From the cell containing the given text, extract its center point as [x, y] coordinate. 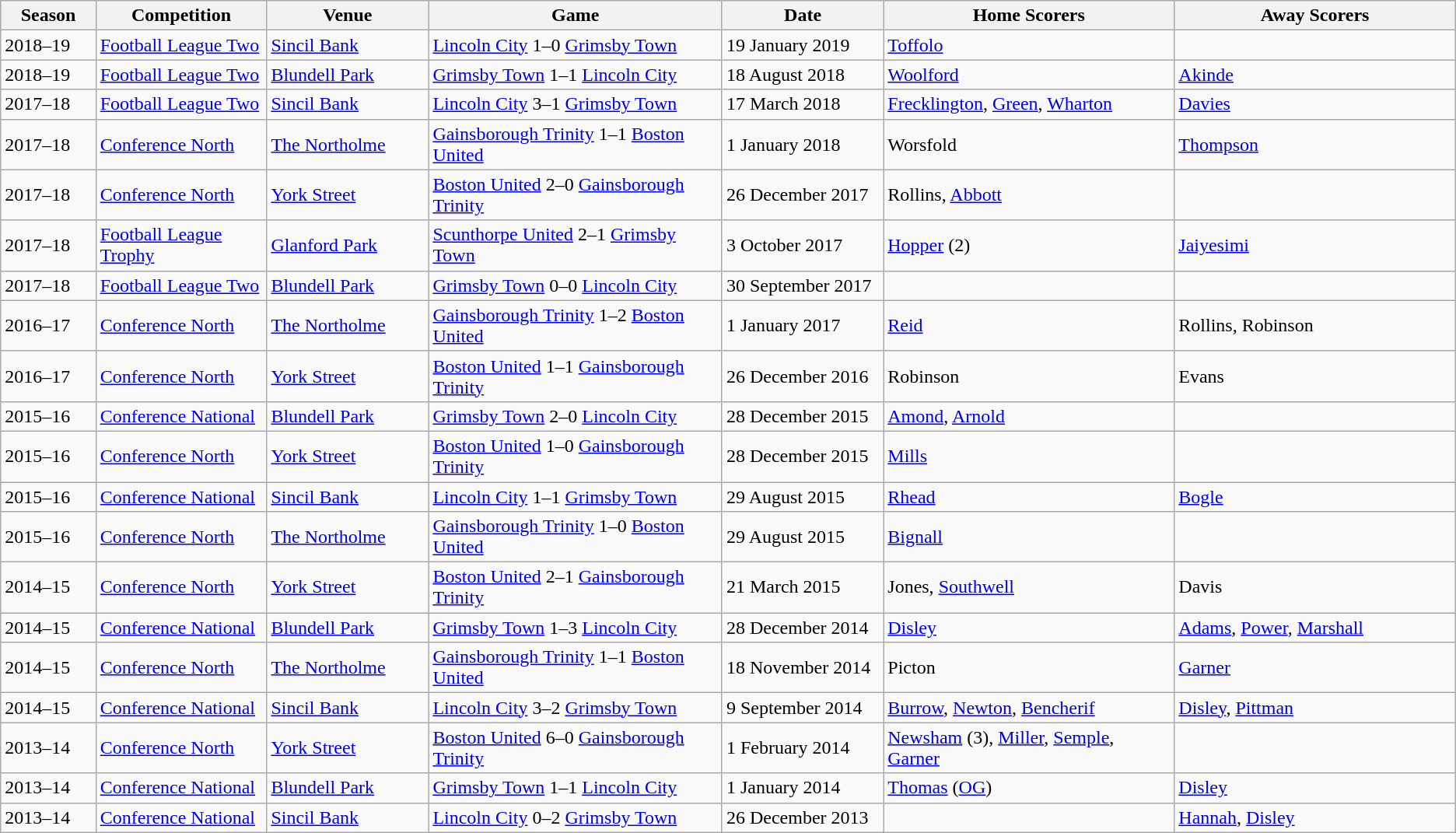
Frecklington, Green, Wharton [1029, 104]
Gainsborough Trinity 1–2 Boston United [576, 325]
Lincoln City 3–2 Grimsby Town [576, 708]
Rollins, Robinson [1314, 325]
17 March 2018 [803, 104]
Game [576, 16]
Gainsborough Trinity 1–0 Boston United [576, 537]
Rhead [1029, 497]
Football League Trophy [181, 246]
Lincoln City 3–1 Grimsby Town [576, 104]
Glanford Park [348, 246]
Toffolo [1029, 45]
Grimsby Town 0–0 Lincoln City [576, 285]
Competition [181, 16]
Burrow, Newton, Bencherif [1029, 708]
Evans [1314, 376]
26 December 2017 [803, 194]
18 November 2014 [803, 667]
Scunthorpe United 2–1 Grimsby Town [576, 246]
9 September 2014 [803, 708]
19 January 2019 [803, 45]
21 March 2015 [803, 588]
Rollins, Abbott [1029, 194]
1 January 2017 [803, 325]
1 January 2014 [803, 788]
Garner [1314, 667]
Davis [1314, 588]
Hannah, Disley [1314, 817]
Newsham (3), Miller, Semple, Garner [1029, 748]
Lincoln City 1–1 Grimsby Town [576, 497]
Bignall [1029, 537]
Season [48, 16]
Disley, Pittman [1314, 708]
Bogle [1314, 497]
Lincoln City 1–0 Grimsby Town [576, 45]
Boston United 1–1 Gainsborough Trinity [576, 376]
Robinson [1029, 376]
Venue [348, 16]
Grimsby Town 2–0 Lincoln City [576, 416]
Picton [1029, 667]
Jones, Southwell [1029, 588]
30 September 2017 [803, 285]
18 August 2018 [803, 75]
Boston United 2–1 Gainsborough Trinity [576, 588]
Reid [1029, 325]
Date [803, 16]
Davies [1314, 104]
Woolford [1029, 75]
26 December 2013 [803, 817]
Thomas (OG) [1029, 788]
Lincoln City 0–2 Grimsby Town [576, 817]
Grimsby Town 1–3 Lincoln City [576, 628]
3 October 2017 [803, 246]
26 December 2016 [803, 376]
Worsfold [1029, 145]
Boston United 1–0 Gainsborough Trinity [576, 456]
Away Scorers [1314, 16]
Adams, Power, Marshall [1314, 628]
Amond, Arnold [1029, 416]
1 February 2014 [803, 748]
Akinde [1314, 75]
Jaiyesimi [1314, 246]
Hopper (2) [1029, 246]
Thompson [1314, 145]
Boston United 2–0 Gainsborough Trinity [576, 194]
Mills [1029, 456]
28 December 2014 [803, 628]
Home Scorers [1029, 16]
1 January 2018 [803, 145]
Boston United 6–0 Gainsborough Trinity [576, 748]
